Return [X, Y] of the center of cell containing provided text 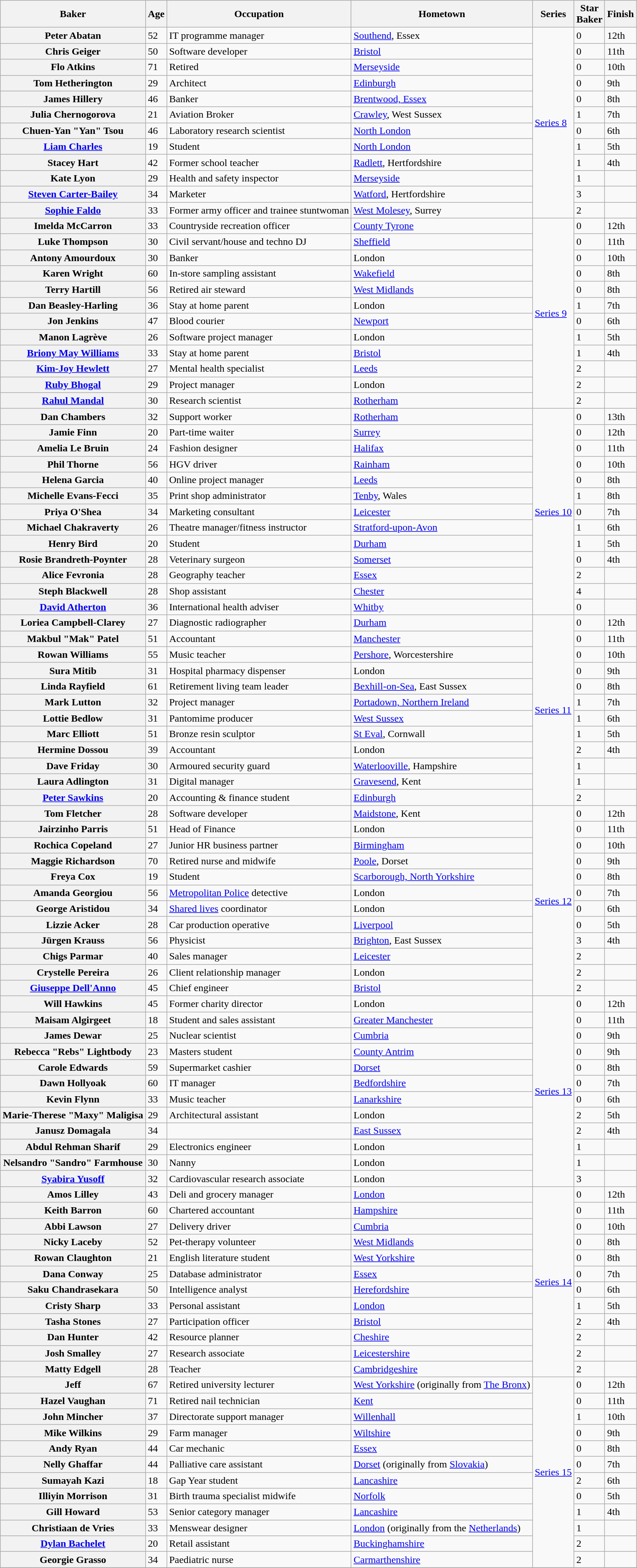
61 [156, 686]
Luke Thompson [73, 242]
Gravesend, Kent [442, 782]
West Yorkshire [442, 1258]
Tasha Stones [73, 1321]
Accounting & finance student [259, 798]
Matty Edgell [73, 1369]
Retired nail technician [259, 1401]
Ruby Bhogal [73, 385]
London (originally from the Netherlands) [442, 1528]
Leicestershire [442, 1353]
Rosie Brandreth-Poynter [73, 559]
Freya Cox [73, 877]
English literature student [259, 1258]
Lottie Bedlow [73, 718]
Radlett, Hertfordshire [442, 162]
47 [156, 321]
David Atherton [73, 607]
Halifax [442, 448]
Retired nurse and midwife [259, 861]
Teacher [259, 1369]
Retail assistant [259, 1544]
Amelia Le Bruin [73, 448]
Sheffield [442, 242]
Jeff [73, 1385]
Newport [442, 321]
Nicky Laceby [73, 1242]
Julia Chernogorova [73, 115]
Carmarthenshire [442, 1560]
Karen Wright [73, 274]
Priya O'Shea [73, 512]
Online project manager [259, 480]
Lanarkshire [442, 1099]
Retired [259, 67]
Brighton, East Sussex [442, 940]
Series [553, 14]
Series 10 [553, 511]
Pershore, Worcestershire [442, 654]
East Sussex [442, 1131]
Electronics engineer [259, 1147]
Pantomime producer [259, 718]
Rowan Williams [73, 654]
Bronze resin sculptor [259, 734]
67 [156, 1385]
Kate Lyon [73, 178]
International health adviser [259, 607]
Sumayah Kazi [73, 1480]
Southend, Essex [442, 35]
Nelly Ghaffar [73, 1464]
Rochica Copeland [73, 845]
Car production operative [259, 924]
West Sussex [442, 718]
Palliative care assistant [259, 1464]
Maidstone, Kent [442, 813]
Gill Howard [73, 1512]
Alice Fevronia [73, 575]
Cardiovascular research associate [259, 1178]
Sura Mitib [73, 670]
Syabira Yusoff [73, 1178]
Participation officer [259, 1321]
Car mechanic [259, 1448]
4 [589, 591]
Retirement living team leader [259, 686]
Laura Adlington [73, 782]
Farm manager [259, 1432]
Intelligence analyst [259, 1290]
Cheshire [442, 1337]
23 [156, 1052]
Tom Fletcher [73, 813]
43 [156, 1194]
Abbi Lawson [73, 1226]
37 [156, 1417]
Poole, Dorset [442, 861]
24 [156, 448]
Steph Blackwell [73, 591]
Chris Geiger [73, 51]
Menswear designer [259, 1528]
Countryside recreation officer [259, 226]
Part-time waiter [259, 432]
Chester [442, 591]
Tom Hetherington [73, 83]
Junior HR business partner [259, 845]
Civil servant/house and techno DJ [259, 242]
Birmingham [442, 845]
Peter Abatan [73, 35]
Dan Hunter [73, 1337]
Henry Bird [73, 544]
Jamie Finn [73, 432]
Paediatric nurse [259, 1560]
Sales manager [259, 956]
Chartered accountant [259, 1210]
Personal assistant [259, 1306]
Wakefield [442, 274]
Directorate support manager [259, 1417]
Janusz Domagala [73, 1131]
Amanda Georgiou [73, 893]
Watford, Hertfordshire [442, 194]
Hampshire [442, 1210]
Michelle Evans-Fecci [73, 496]
Metropolitan Police detective [259, 893]
Rahul Mandal [73, 400]
Mental health specialist [259, 369]
Abdul Rehman Sharif [73, 1147]
Whitby [442, 607]
Architectural assistant [259, 1115]
Dorset [442, 1067]
Digital manager [259, 782]
Brentwood, Essex [442, 99]
Herefordshire [442, 1290]
Birth trauma specialist midwife [259, 1496]
Georgie Grasso [73, 1560]
St Eval, Cornwall [442, 734]
Blood courier [259, 321]
Senior category manager [259, 1512]
Marc Elliott [73, 734]
Marie-Therese "Maxy" Maligisa [73, 1115]
Geography teacher [259, 575]
Cambridgeshire [442, 1369]
Josh Smalley [73, 1353]
Gap Year student [259, 1480]
Armoured security guard [259, 766]
Support worker [259, 416]
39 [156, 750]
Jon Jenkins [73, 321]
Lizzie Acker [73, 924]
Former army officer and trainee stuntwoman [259, 210]
Shop assistant [259, 591]
James Dewar [73, 1036]
Surrey [442, 432]
Health and safety inspector [259, 178]
Crawley, West Sussex [442, 115]
Research scientist [259, 400]
Bexhill-on-Sea, East Sussex [442, 686]
Rowan Claughton [73, 1258]
Manchester [442, 639]
HGV driver [259, 464]
Somerset [442, 559]
Tenby, Wales [442, 496]
Hospital pharmacy dispenser [259, 670]
Theatre manager/fitness instructor [259, 528]
Print shop administrator [259, 496]
Liam Charles [73, 146]
West Molesey, Surrey [442, 210]
Hazel Vaughan [73, 1401]
Steven Carter-Bailey [73, 194]
Series 12 [553, 901]
59 [156, 1067]
Linda Rayfield [73, 686]
Dana Conway [73, 1274]
Saku Chandrasekara [73, 1290]
Buckinghamshire [442, 1544]
Helena Garcia [73, 480]
Student and sales assistant [259, 1020]
Series 8 [553, 123]
Phil Thorne [73, 464]
Nanny [259, 1163]
Software project manager [259, 337]
Marketer [259, 194]
Marketing consultant [259, 512]
Jürgen Krauss [73, 940]
West Yorkshire (originally from The Bronx) [442, 1385]
Makbul "Mak" Patel [73, 639]
Peter Sawkins [73, 798]
Age [156, 14]
County Tyrone [442, 226]
In-store sampling assistant [259, 274]
Manon Lagrève [73, 337]
Diagnostic radiographer [259, 623]
Flo Atkins [73, 67]
Masters student [259, 1052]
Carole Edwards [73, 1067]
Hermine Dossou [73, 750]
Series 9 [553, 314]
Dan Beasley-Harling [73, 305]
Terry Hartill [73, 289]
Hometown [442, 14]
Stratford-upon-Avon [442, 528]
Rainham [442, 464]
Dan Chambers [73, 416]
Andy Ryan [73, 1448]
Series 15 [553, 1472]
Maisam Algirgeet [73, 1020]
Veterinary surgeon [259, 559]
Crystelle Pereira [73, 972]
Amos Lilley [73, 1194]
53 [156, 1512]
Sophie Faldo [73, 210]
Michael Chakraverty [73, 528]
George Aristidou [73, 909]
Nelsandro "Sandro" Farmhouse [73, 1163]
Former charity director [259, 1004]
Resource planner [259, 1337]
Giuseppe Dell'Anno [73, 988]
Fashion designer [259, 448]
Antony Amourdoux [73, 258]
Scarborough, North Yorkshire [442, 877]
Series 14 [553, 1281]
Maggie Richardson [73, 861]
County Antrim [442, 1052]
Deli and grocery manager [259, 1194]
Illiyin Morrison [73, 1496]
Norfolk [442, 1496]
Series 13 [553, 1091]
Chigs Parmar [73, 956]
Mark Lutton [73, 702]
13th [620, 416]
Keith Barron [73, 1210]
Waterlooville, Hampshire [442, 766]
Stacey Hart [73, 162]
Kevin Flynn [73, 1099]
Rebecca "Rebs" Lightbody [73, 1052]
Cristy Sharp [73, 1306]
Dorset (originally from Slovakia) [442, 1464]
Portadown, Northern Ireland [442, 702]
Loriea Campbell-Clarey [73, 623]
Client relationship manager [259, 972]
Mike Wilkins [73, 1432]
Chuen-Yan "Yan" Tsou [73, 131]
Former school teacher [259, 162]
Imelda McCarron [73, 226]
StarBaker [589, 14]
Dawn Hollyoak [73, 1083]
Greater Manchester [442, 1020]
Retired air steward [259, 289]
Christiaan de Vries [73, 1528]
Chief engineer [259, 988]
James Hillery [73, 99]
Database administrator [259, 1274]
Supermarket cashier [259, 1067]
Research associate [259, 1353]
Delivery driver [259, 1226]
Aviation Broker [259, 115]
70 [156, 861]
Kent [442, 1401]
Dave Friday [73, 766]
Nuclear scientist [259, 1036]
Pet-therapy volunteer [259, 1242]
John Mincher [73, 1417]
Jairzinho Parris [73, 829]
Baker [73, 14]
Head of Finance [259, 829]
Liverpool [442, 924]
Architect [259, 83]
Willenhall [442, 1417]
IT programme manager [259, 35]
55 [156, 654]
Laboratory research scientist [259, 131]
Dylan Bachelet [73, 1544]
Bedfordshire [442, 1083]
Shared lives coordinator [259, 909]
35 [156, 496]
Finish [620, 14]
Kim-Joy Hewlett [73, 369]
Briony May Williams [73, 353]
Wiltshire [442, 1432]
Physicist [259, 940]
Retired university lecturer [259, 1385]
Will Hawkins [73, 1004]
Series 11 [553, 710]
IT manager [259, 1083]
Occupation [259, 14]
